Capture the cell that displays the provided text and extract its [X, Y] central coordinate. 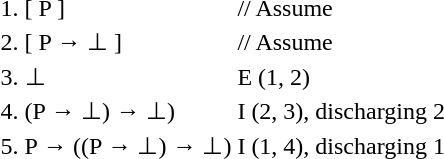
[ P → ⊥ ] [128, 42]
(P → ⊥) → ⊥) [128, 111]
⊥ [128, 76]
